Locate the cell with the specified text and output its [X, Y] center coordinate. 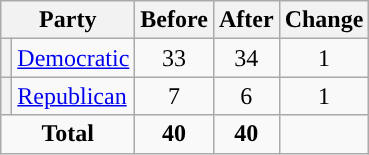
Total [68, 134]
33 [174, 58]
Party [68, 20]
After [246, 20]
Change [324, 20]
Republican [74, 96]
6 [246, 96]
Democratic [74, 58]
7 [174, 96]
34 [246, 58]
Before [174, 20]
